Find where the given text appears and provide that cell's center as (X, Y) coordinate. 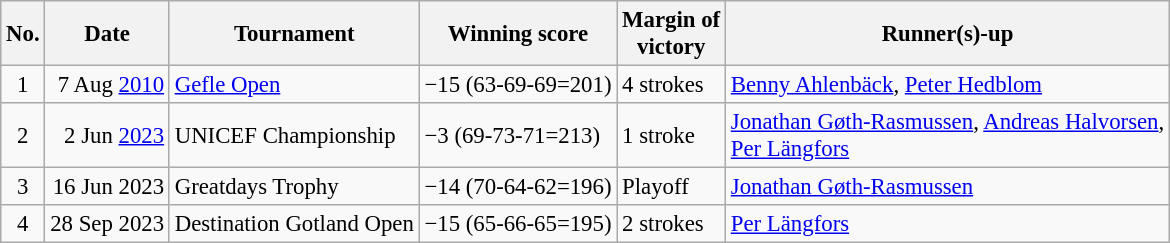
−15 (63-69-69=201) (518, 85)
4 (23, 224)
Winning score (518, 34)
1 stroke (672, 136)
Jonathan Gøth-Rasmussen, Andreas Halvorsen, Per Längfors (947, 136)
Tournament (294, 34)
No. (23, 34)
Gefle Open (294, 85)
−3 (69-73-71=213) (518, 136)
Date (107, 34)
Playoff (672, 187)
Benny Ahlenbäck, Peter Hedblom (947, 85)
3 (23, 187)
Jonathan Gøth-Rasmussen (947, 187)
2 strokes (672, 224)
−15 (65-66-65=195) (518, 224)
28 Sep 2023 (107, 224)
2 Jun 2023 (107, 136)
Runner(s)-up (947, 34)
Margin ofvictory (672, 34)
Destination Gotland Open (294, 224)
16 Jun 2023 (107, 187)
4 strokes (672, 85)
UNICEF Championship (294, 136)
7 Aug 2010 (107, 85)
1 (23, 85)
2 (23, 136)
Per Längfors (947, 224)
−14 (70-64-62=196) (518, 187)
Greatdays Trophy (294, 187)
